Find where the given text appears and provide that cell's center as [x, y] coordinate. 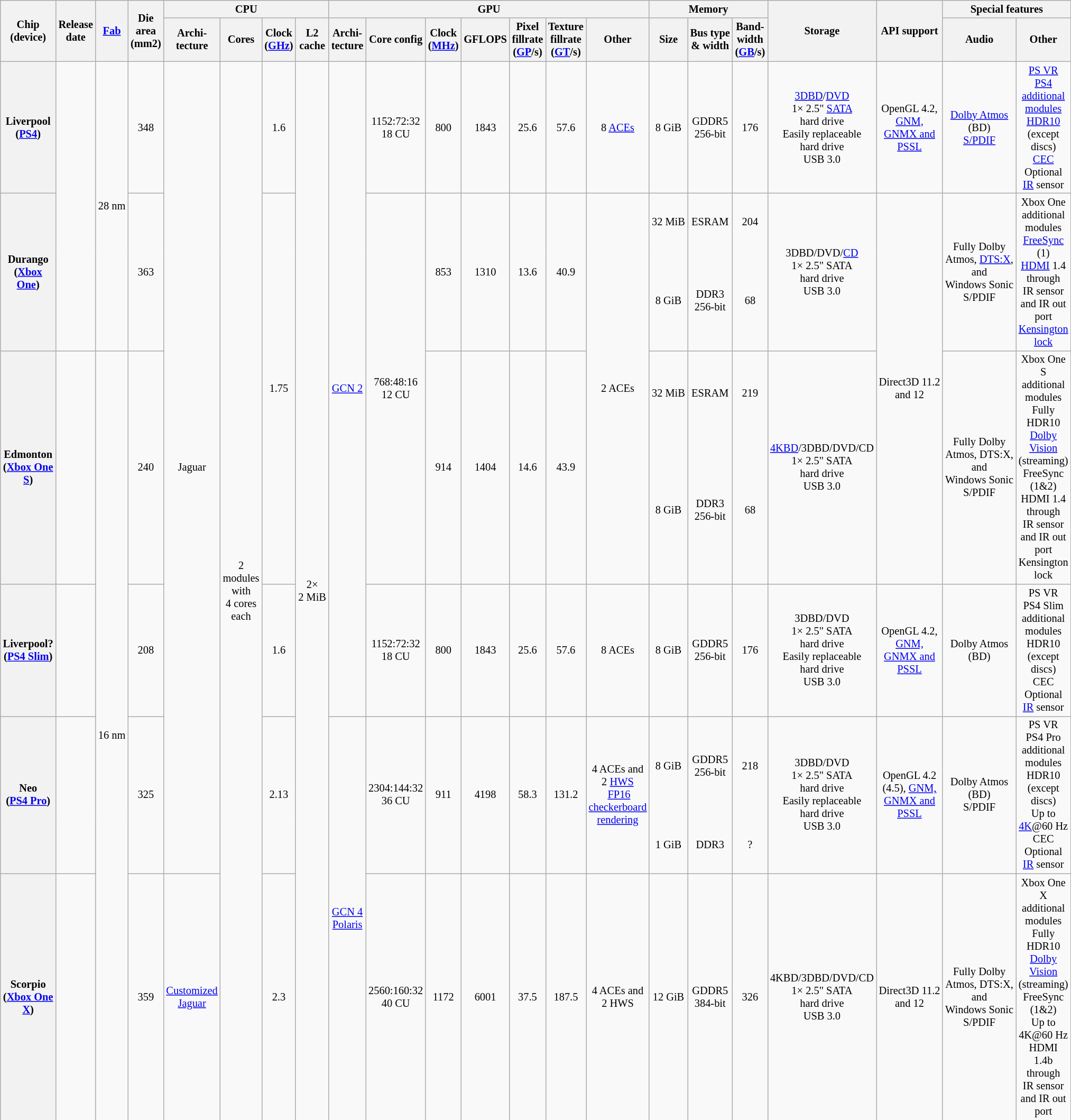
768:48:1612 CU [395, 388]
3DBD/DVD/CD1× 2.5" SATA hard driveUSB 3.0 [822, 272]
911 [443, 795]
Edmonton(Xbox One S) [29, 467]
4198 [485, 795]
Bus type & width [710, 40]
GDDR5384-bit [710, 997]
Band-width (GB/s) [750, 40]
Storage [822, 31]
Durango(Xbox One) [29, 272]
Special features [1007, 9]
240 [146, 467]
325 [146, 795]
CustomizedJaguar [192, 997]
2 ACEs [617, 388]
Pixel fillrate (GP/s) [528, 40]
Liverpool?(PS4 Slim) [29, 650]
PS VRPS4 Pro additional modulesHDR10 (except discs)Up to 4K@60 HzCECOptional IR sensor [1044, 795]
GFLOPS [485, 40]
Xbox One S additional modulesFully HDR10Dolby Vision (streaming)FreeSync (1&2)HDMI 1.4 throughIR sensor and IR out portKensington lock [1044, 467]
PS VRPS4 additional modulesHDR10 (except discs)CECOptional IR sensor [1044, 127]
853 [443, 272]
13.6 [528, 272]
Memory [708, 9]
Clock (GHz) [279, 40]
Xbox One additional modulesFreeSync (1)HDMI 1.4 throughIR sensor and IR out portKensington lock [1044, 272]
Size [668, 40]
Dolby Atmos (BD) [979, 650]
58.3 [528, 795]
37.5 [528, 997]
219 [750, 393]
359 [146, 997]
Scorpio(Xbox One X) [29, 997]
Cores [241, 40]
218 [750, 766]
326 [750, 997]
2 modules with 4 cores each [241, 591]
2560:160:3240 CU [395, 997]
4 ACEs and 2 HWS FP16checkerboard rendering [617, 795]
OpenGL 4.2 (4.5), GNM, GNMX and PSSL [910, 795]
28 nm [112, 206]
12 GiB [668, 997]
Die area (mm2) [146, 31]
CPU [246, 9]
GCN 4Polaris [347, 918]
Release date [76, 31]
1310 [485, 272]
4 ACEs and 2 HWS [617, 997]
131.2 [566, 795]
PS VRPS4 Slim additional modulesHDR10 (except discs)CECOptional IR sensor [1044, 650]
L2 cache [312, 40]
Fab [112, 31]
1 GiB [668, 845]
2× 2 MiB [312, 591]
187.5 [566, 997]
Audio [979, 40]
348 [146, 127]
1404 [485, 467]
Neo(PS4 Pro) [29, 795]
2.13 [279, 795]
14.6 [528, 467]
204 [750, 222]
Texture fillrate (GT/s) [566, 40]
Chip(device) [29, 31]
DDR3 [710, 845]
2304:144:3236 CU [395, 795]
208 [146, 650]
6001 [485, 997]
16 nm [112, 735]
1.75 [279, 388]
GCN 2 [347, 389]
Jaguar [192, 467]
? [750, 845]
API support [910, 31]
GPU [489, 9]
Xbox One X additional modulesFully HDR10Dolby Vision (streaming)FreeSync (1&2)Up to 4K@60 HzHDMI 1.4b throughIR sensor and IR out port [1044, 997]
Core config [395, 40]
2.3 [279, 997]
40.9 [566, 272]
Liverpool(PS4) [29, 127]
43.9 [566, 467]
914 [443, 467]
1172 [443, 997]
363 [146, 272]
Clock (MHz) [443, 40]
